Locate the cell with the specified text and output its [X, Y] center coordinate. 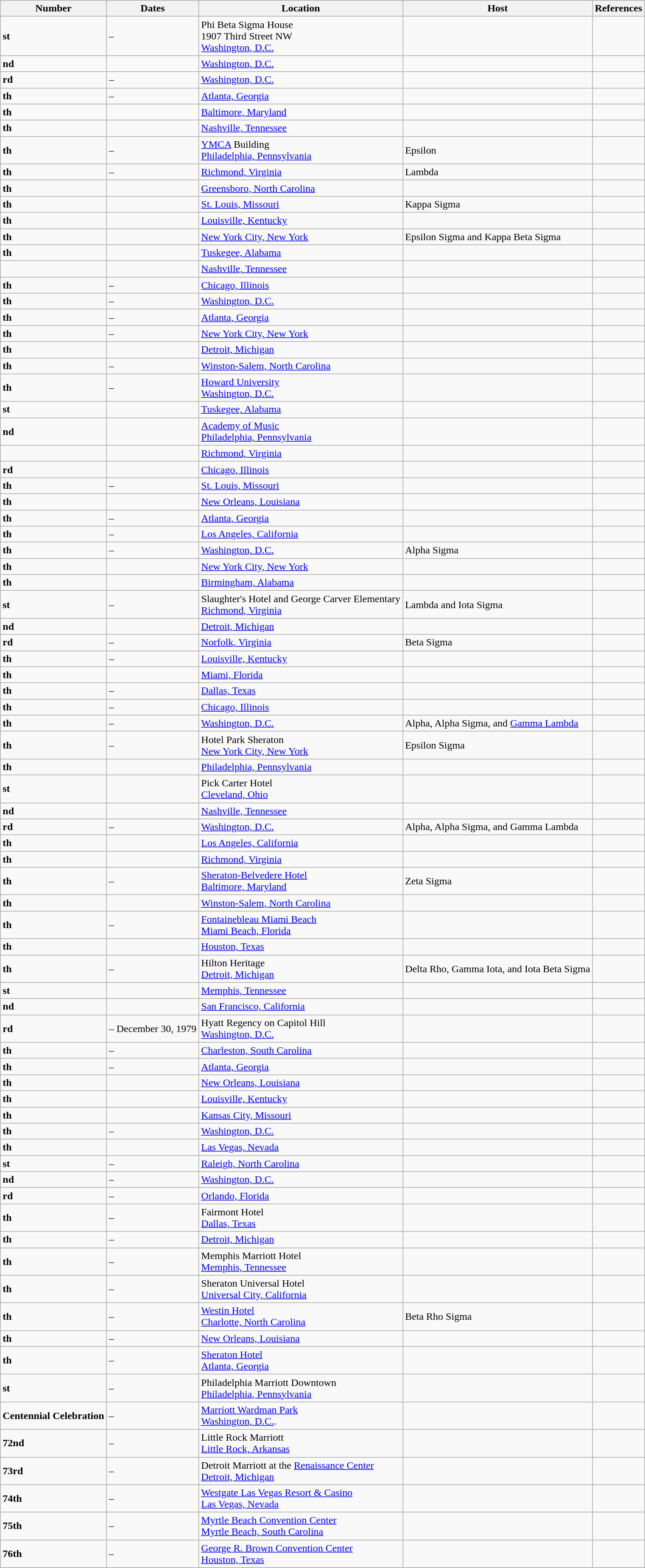
Miami, Florida [301, 675]
Beta Sigma [498, 642]
Kansas City, Missouri [301, 1115]
Orlando, Florida [301, 1196]
Fairmont HotelDallas, Texas [301, 1218]
Detroit Marriott at the Renaissance CenterDetroit, Michigan [301, 1471]
Raleigh, North Carolina [301, 1164]
George R. Brown Convention CenterHouston, Texas [301, 1554]
Academy of MusicPhiladelphia, Pennsylvania [301, 431]
YMCA BuildingPhiladelphia, Pennsylvania [301, 150]
Number [53, 8]
Phi Beta Sigma House1907 Third Street NWWashington, D.C. [301, 36]
Dallas, Texas [301, 691]
Pick Carter HotelCleveland, Ohio [301, 788]
Epsilon Sigma and Kappa Beta Sigma [498, 236]
Baltimore, Maryland [301, 112]
76th [53, 1554]
Lambda and Iota Sigma [498, 604]
Dates [153, 8]
– December 30, 1979 [153, 1029]
Hotel Park SheratonNew York City, New York [301, 745]
Zeta Sigma [498, 881]
Epsilon Sigma [498, 745]
Centennial Celebration [53, 1416]
References [618, 8]
Slaughter's Hotel and George Carver ElementaryRichmond, Virginia [301, 604]
Kappa Sigma [498, 204]
Sheraton-Belvedere HotelBaltimore, Maryland [301, 881]
Charleston, South Carolina [301, 1050]
Host [498, 8]
Howard UniversityWashington, D.C. [301, 388]
Hilton HeritageDetroit, Michigan [301, 968]
Memphis, Tennessee [301, 990]
Lambda [498, 172]
Little Rock MarriottLittle Rock, Arkansas [301, 1443]
Fontainebleau Miami BeachMiami Beach, Florida [301, 925]
Delta Rho, Gamma Iota, and Iota Beta Sigma [498, 968]
Houston, Texas [301, 947]
74th [53, 1499]
Norfolk, Virginia [301, 642]
73rd [53, 1471]
San Francisco, California [301, 1007]
Marriott Wardman ParkWashington, D.C.. [301, 1416]
Philadelphia, Pennsylvania [301, 767]
75th [53, 1526]
Birmingham, Alabama [301, 583]
Sheraton HotelAtlanta, Georgia [301, 1360]
Alpha Sigma [498, 550]
Sheraton Universal HotelUniversal City, California [301, 1289]
Las Vegas, Nevada [301, 1147]
Philadelphia Marriott DowntownPhiladelphia, Pennsylvania [301, 1388]
Greensboro, North Carolina [301, 188]
Myrtle Beach Convention CenterMyrtle Beach, South Carolina [301, 1526]
Beta Rho Sigma [498, 1316]
Location [301, 8]
Westin HotelCharlotte, North Carolina [301, 1316]
Hyatt Regency on Capitol HillWashington, D.C. [301, 1029]
72nd [53, 1443]
Westgate Las Vegas Resort & CasinoLas Vegas, Nevada [301, 1499]
Memphis Marriott HotelMemphis, Tennessee [301, 1261]
Epsilon [498, 150]
